Detect which cell encompasses the target text, then output its [X, Y] center coordinate. 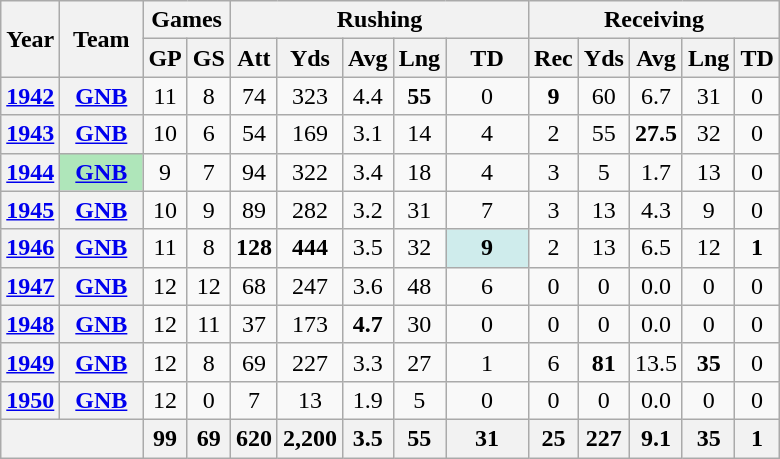
169 [310, 134]
1948 [30, 324]
Games [186, 20]
18 [419, 172]
54 [254, 134]
4.3 [656, 210]
3.4 [368, 172]
1944 [30, 172]
282 [310, 210]
Att [254, 58]
247 [310, 286]
4.4 [368, 96]
444 [310, 248]
Receiving [654, 20]
99 [165, 438]
94 [254, 172]
Rec [554, 58]
27 [419, 362]
3.6 [368, 286]
37 [254, 324]
1942 [30, 96]
4.7 [368, 324]
68 [254, 286]
Rushing [379, 20]
Team [102, 39]
1943 [30, 134]
1.7 [656, 172]
3.2 [368, 210]
2,200 [310, 438]
1946 [30, 248]
322 [310, 172]
25 [554, 438]
3.3 [368, 362]
128 [254, 248]
GP [165, 58]
GS [208, 58]
74 [254, 96]
89 [254, 210]
1.9 [368, 400]
9.1 [656, 438]
13.5 [656, 362]
48 [419, 286]
30 [419, 324]
1947 [30, 286]
1949 [30, 362]
1950 [30, 400]
Year [30, 39]
173 [310, 324]
60 [604, 96]
14 [419, 134]
3.1 [368, 134]
6.7 [656, 96]
27.5 [656, 134]
6.5 [656, 248]
1945 [30, 210]
81 [604, 362]
620 [254, 438]
323 [310, 96]
